For the text-containing cell, return its midpoint in [X, Y] coordinate format. 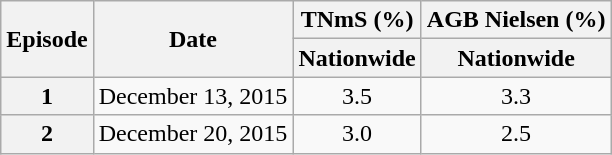
1 [47, 96]
2 [47, 134]
3.5 [357, 96]
December 13, 2015 [193, 96]
December 20, 2015 [193, 134]
TNmS (%) [357, 20]
2.5 [516, 134]
3.3 [516, 96]
AGB Nielsen (%) [516, 20]
Date [193, 39]
3.0 [357, 134]
Episode [47, 39]
